Provide the (X, Y) coordinate of the cell's center where the given text is located.  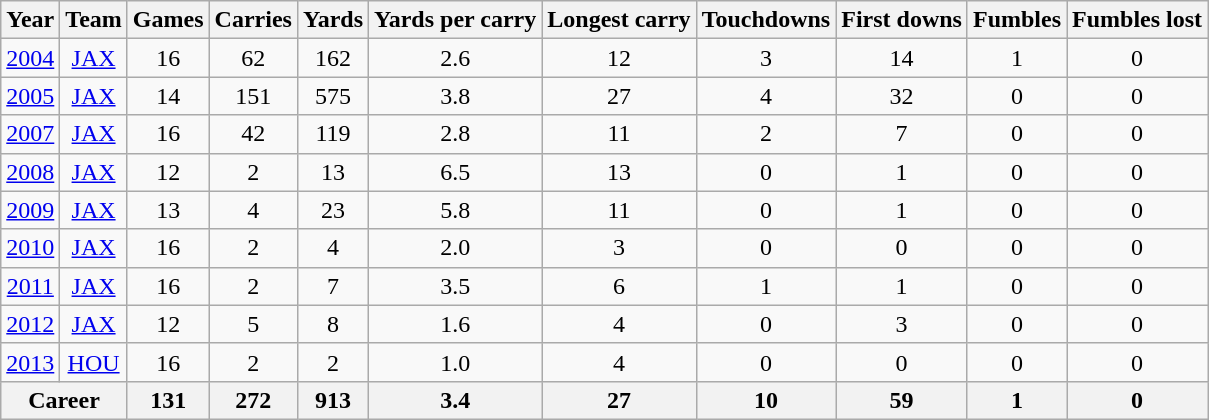
10 (766, 400)
Career (64, 400)
119 (332, 134)
2005 (30, 96)
913 (332, 400)
Yards per carry (456, 20)
6.5 (456, 172)
1.6 (456, 324)
Team (94, 20)
HOU (94, 362)
2004 (30, 58)
32 (902, 96)
151 (253, 96)
6 (619, 286)
2.0 (456, 248)
42 (253, 134)
1.0 (456, 362)
3.8 (456, 96)
2009 (30, 210)
59 (902, 400)
5.8 (456, 210)
Touchdowns (766, 20)
131 (168, 400)
2012 (30, 324)
Games (168, 20)
Fumbles (1016, 20)
2010 (30, 248)
2013 (30, 362)
23 (332, 210)
2.6 (456, 58)
2011 (30, 286)
First downs (902, 20)
Carries (253, 20)
Longest carry (619, 20)
3.5 (456, 286)
62 (253, 58)
Fumbles lost (1138, 20)
5 (253, 324)
Yards (332, 20)
2.8 (456, 134)
162 (332, 58)
Year (30, 20)
2008 (30, 172)
3.4 (456, 400)
2007 (30, 134)
575 (332, 96)
8 (332, 324)
272 (253, 400)
